Pinpoint the cell where the given text exists, returning its (x, y) midpoint coordinate. 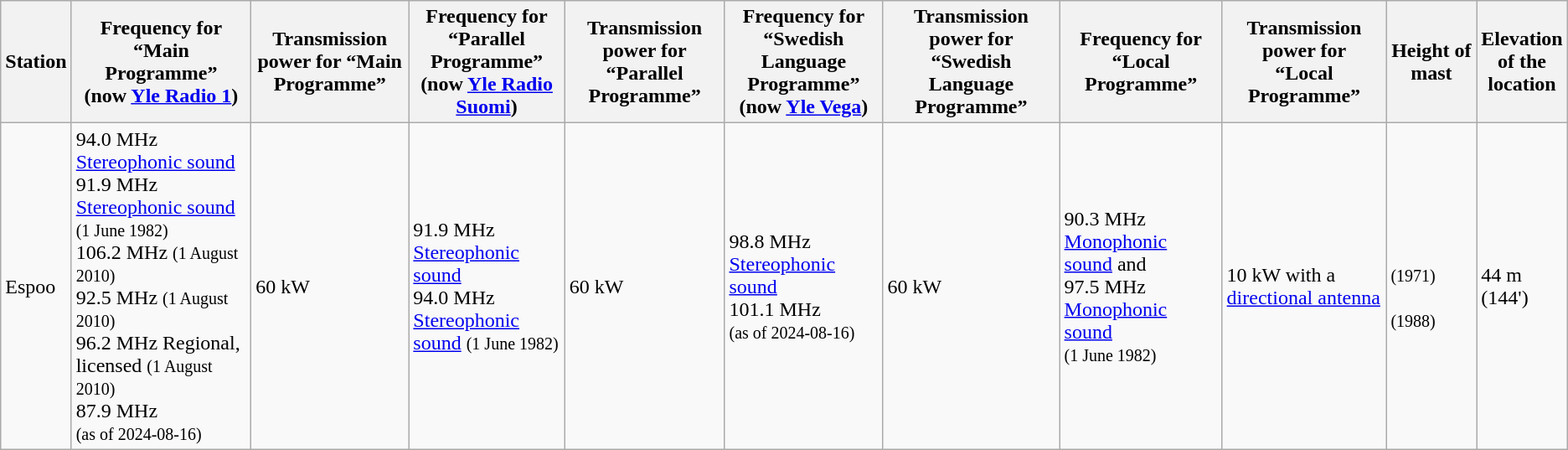
Frequency for “Parallel Programme”(now Yle Radio Suomi) (487, 62)
Transmission power for“Local Programme” (1304, 62)
Station (36, 62)
98.8 MHz Stereophonic sound101.1 MHz(as of 2024-08-16) (804, 287)
44 m (144') (1522, 287)
90.3 MHz Monophonic sound and 97.5 MHz Monophonic sound(1 June 1982) (1141, 287)
10 kW with a directional antenna (1304, 287)
Frequency for “Swedish Language Programme”(now Yle Vega) (804, 62)
Frequency for “Local Programme” (1141, 62)
91.9 MHz Stereophonic sound 94.0 MHz Stereophonic sound (1 June 1982) (487, 287)
Height of mast (1431, 62)
Elevation of the location (1522, 62)
Espoo (36, 287)
(1971)(1988) (1431, 287)
Transmission power for “Parallel Programme” (645, 62)
Transmission power for “Main Programme” (330, 62)
Transmission power for “Swedish Language Programme” (972, 62)
Frequency for “Main Programme”(now Yle Radio 1) (161, 62)
